Return (x, y) of the center of cell containing provided text 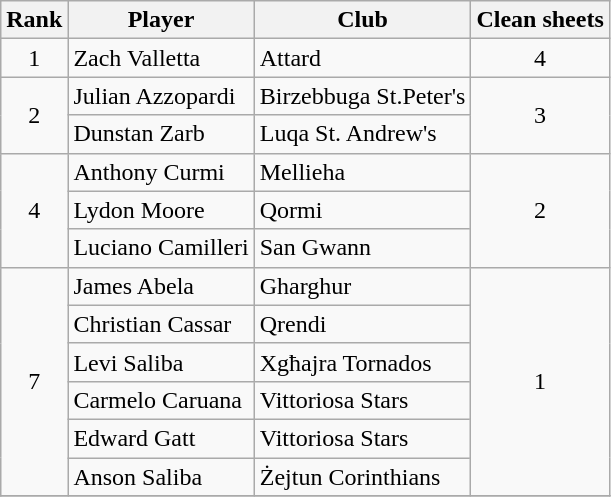
Julian Azzopardi (161, 96)
Qormi (362, 210)
7 (34, 381)
Mellieha (362, 172)
Attard (362, 58)
Club (362, 20)
Birzebbuga St.Peter's (362, 96)
Xgħajra Tornados (362, 362)
Gharghur (362, 286)
Luciano Camilleri (161, 248)
Player (161, 20)
Luqa St. Andrew's (362, 134)
San Gwann (362, 248)
3 (540, 115)
Anson Saliba (161, 477)
Lydon Moore (161, 210)
Zach Valletta (161, 58)
Dunstan Zarb (161, 134)
Clean sheets (540, 20)
Żejtun Corinthians (362, 477)
Levi Saliba (161, 362)
Edward Gatt (161, 438)
James Abela (161, 286)
Qrendi (362, 324)
Carmelo Caruana (161, 400)
Christian Cassar (161, 324)
Rank (34, 20)
Anthony Curmi (161, 172)
